Find where the given text appears and provide that cell's center as [x, y] coordinate. 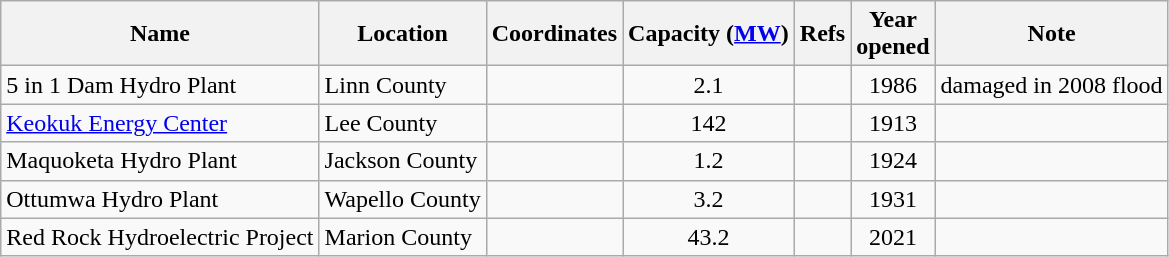
5 in 1 Dam Hydro Plant [160, 85]
Location [402, 34]
2.1 [709, 85]
142 [709, 123]
1924 [893, 161]
Lee County [402, 123]
damaged in 2008 flood [1052, 85]
1913 [893, 123]
Marion County [402, 237]
Linn County [402, 85]
Refs [822, 34]
Note [1052, 34]
2021 [893, 237]
Name [160, 34]
Keokuk Energy Center [160, 123]
1931 [893, 199]
43.2 [709, 237]
Maquoketa Hydro Plant [160, 161]
Coordinates [554, 34]
Jackson County [402, 161]
1986 [893, 85]
1.2 [709, 161]
Ottumwa Hydro Plant [160, 199]
Capacity (MW) [709, 34]
Red Rock Hydroelectric Project [160, 237]
Wapello County [402, 199]
Yearopened [893, 34]
3.2 [709, 199]
